Extract the [x, y] coordinate from the center of the cell holding the provided text.  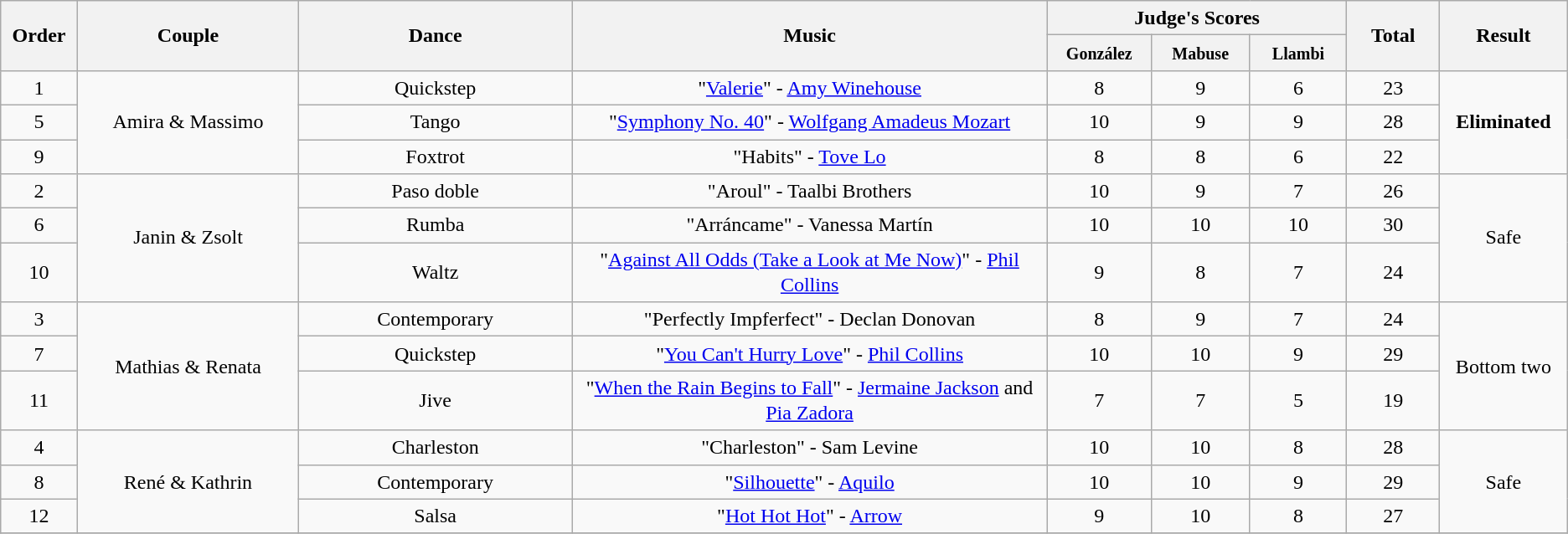
3 [39, 320]
René & Kathrin [188, 482]
Rumba [436, 226]
27 [1394, 516]
Order [39, 36]
Foxtrot [436, 156]
Mabuse [1200, 54]
"Charleston" - Sam Levine [810, 447]
Waltz [436, 273]
1 [39, 87]
Total [1394, 36]
4 [39, 447]
Jive [436, 400]
Eliminated [1504, 122]
"Habits" - Tove Lo [810, 156]
"Symphony No. 40" - Wolfgang Amadeus Mozart [810, 122]
23 [1394, 87]
"Hot Hot Hot" - Arrow [810, 516]
"Arráncame" - Vanessa Martín [810, 226]
Couple [188, 36]
26 [1394, 191]
22 [1394, 156]
19 [1394, 400]
"You Can't Hurry Love" - Phil Collins [810, 353]
Amira & Massimo [188, 122]
"Perfectly Impferfect" - Declan Donovan [810, 320]
11 [39, 400]
30 [1394, 226]
12 [39, 516]
Paso doble [436, 191]
"Against All Odds (Take a Look at Me Now)" - Phil Collins [810, 273]
Charleston [436, 447]
González [1100, 54]
Llambi [1298, 54]
Dance [436, 36]
"Valerie" - Amy Winehouse [810, 87]
Judge's Scores [1198, 18]
Bottom two [1504, 367]
"Aroul" - Taalbi Brothers [810, 191]
2 [39, 191]
Mathias & Renata [188, 367]
Salsa [436, 516]
"Silhouette" - Aquilo [810, 482]
Tango [436, 122]
Janin & Zsolt [188, 238]
"When the Rain Begins to Fall" - Jermaine Jackson and Pia Zadora [810, 400]
Result [1504, 36]
Music [810, 36]
